Determine the (X, Y) coordinate at the center of the cell enclosing the given text.  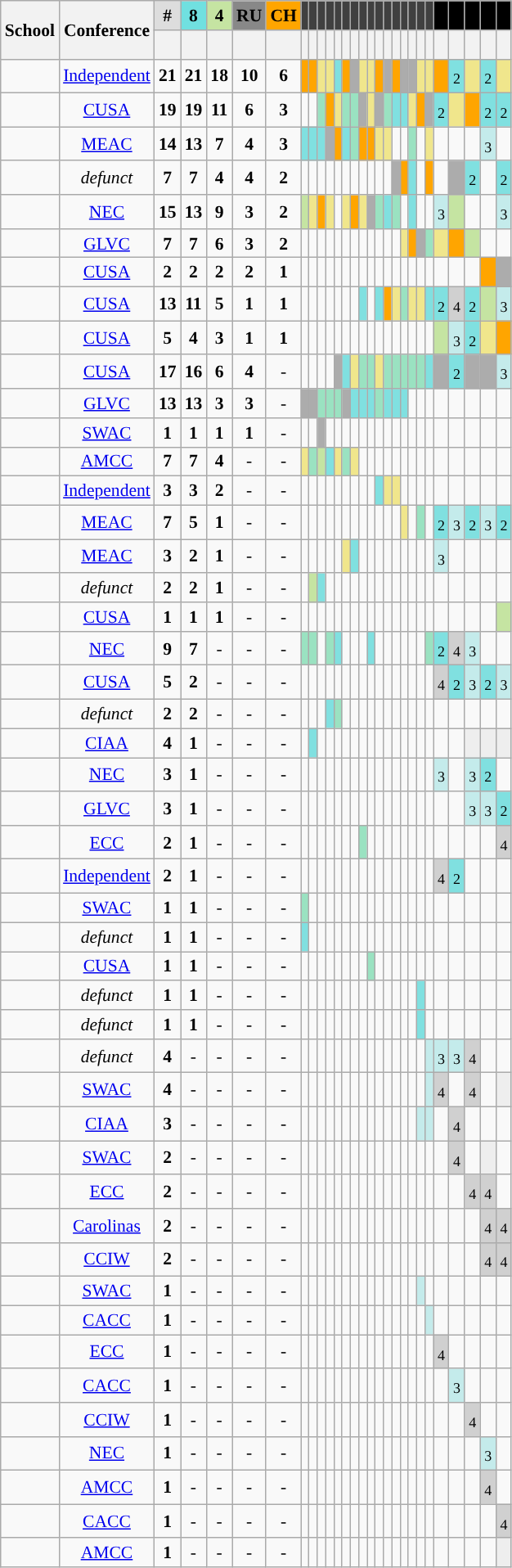
RU (249, 16)
Conference (106, 29)
14 (168, 144)
# (168, 16)
10 (249, 75)
School (29, 29)
17 (168, 372)
8 (194, 16)
CH (283, 16)
Carolinas (106, 1226)
18 (219, 75)
15 (168, 211)
16 (194, 372)
